Return the [x, y] coordinate for the center point of the cell that contains the specified text.  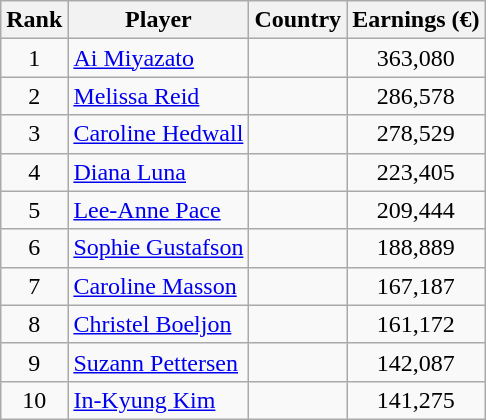
Sophie Gustafson [158, 248]
3 [34, 134]
In-Kyung Kim [158, 400]
363,080 [416, 58]
209,444 [416, 210]
167,187 [416, 286]
Ai Miyazato [158, 58]
4 [34, 172]
161,172 [416, 324]
Caroline Hedwall [158, 134]
188,889 [416, 248]
Rank [34, 20]
Diana Luna [158, 172]
286,578 [416, 96]
Country [298, 20]
141,275 [416, 400]
7 [34, 286]
Melissa Reid [158, 96]
Earnings (€) [416, 20]
9 [34, 362]
278,529 [416, 134]
Christel Boeljon [158, 324]
8 [34, 324]
2 [34, 96]
Caroline Masson [158, 286]
Player [158, 20]
142,087 [416, 362]
1 [34, 58]
5 [34, 210]
6 [34, 248]
Lee-Anne Pace [158, 210]
223,405 [416, 172]
Suzann Pettersen [158, 362]
10 [34, 400]
